Return [X, Y] of the center of cell containing provided text 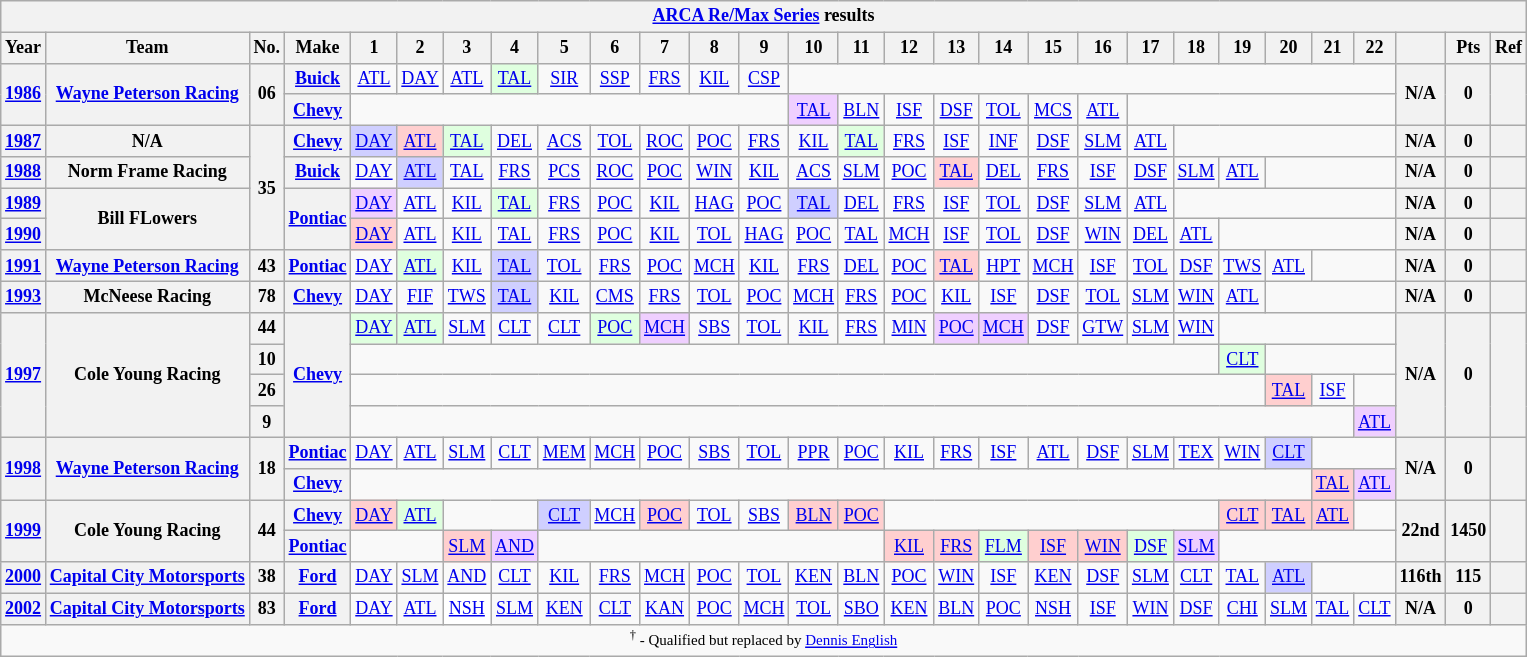
13 [956, 48]
83 [266, 608]
21 [1332, 48]
1993 [24, 296]
19 [1242, 48]
115 [1468, 578]
43 [266, 266]
MCS [1053, 110]
22 [1375, 48]
11 [861, 48]
Pts [1468, 48]
CHI [1242, 608]
6 [615, 48]
HPT [1004, 266]
1988 [24, 172]
1997 [24, 374]
1990 [24, 234]
38 [266, 578]
2002 [24, 608]
20 [1289, 48]
SSP [615, 78]
35 [266, 188]
FIF [420, 296]
12 [909, 48]
2 [420, 48]
1989 [24, 204]
PPR [814, 452]
1998 [24, 468]
17 [1151, 48]
TEX [1196, 452]
06 [266, 94]
26 [266, 390]
1987 [24, 140]
MIN [909, 328]
14 [1004, 48]
116th [1420, 578]
1999 [24, 531]
FLM [1004, 546]
78 [266, 296]
No. [266, 48]
MEM [564, 452]
1 [374, 48]
GTW [1103, 328]
22nd [1420, 531]
ARCA Re/Max Series results [764, 16]
5 [564, 48]
SBO [861, 608]
2000 [24, 578]
16 [1103, 48]
CMS [615, 296]
INF [1004, 140]
CSP [764, 78]
4 [515, 48]
Bill FLowers [147, 219]
Norm Frame Racing [147, 172]
SIR [564, 78]
1450 [1468, 531]
Team [147, 48]
8 [714, 48]
Year [24, 48]
KAN [665, 608]
McNeese Racing [147, 296]
15 [1053, 48]
PCS [564, 172]
Ref [1509, 48]
7 [665, 48]
1986 [24, 94]
† - Qualified but replaced by Dennis English [764, 640]
Make [318, 48]
3 [467, 48]
1991 [24, 266]
